Scan for the cell matching the given text and deliver its (X, Y) coordinate at center. 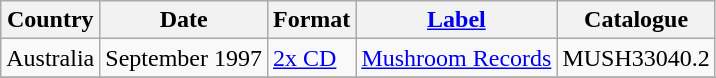
Country (50, 20)
Label (456, 20)
September 1997 (184, 58)
Mushroom Records (456, 58)
Format (311, 20)
Date (184, 20)
MUSH33040.2 (636, 58)
Catalogue (636, 20)
2x CD (311, 58)
Australia (50, 58)
